Capture the cell that displays the provided text and extract its [X, Y] central coordinate. 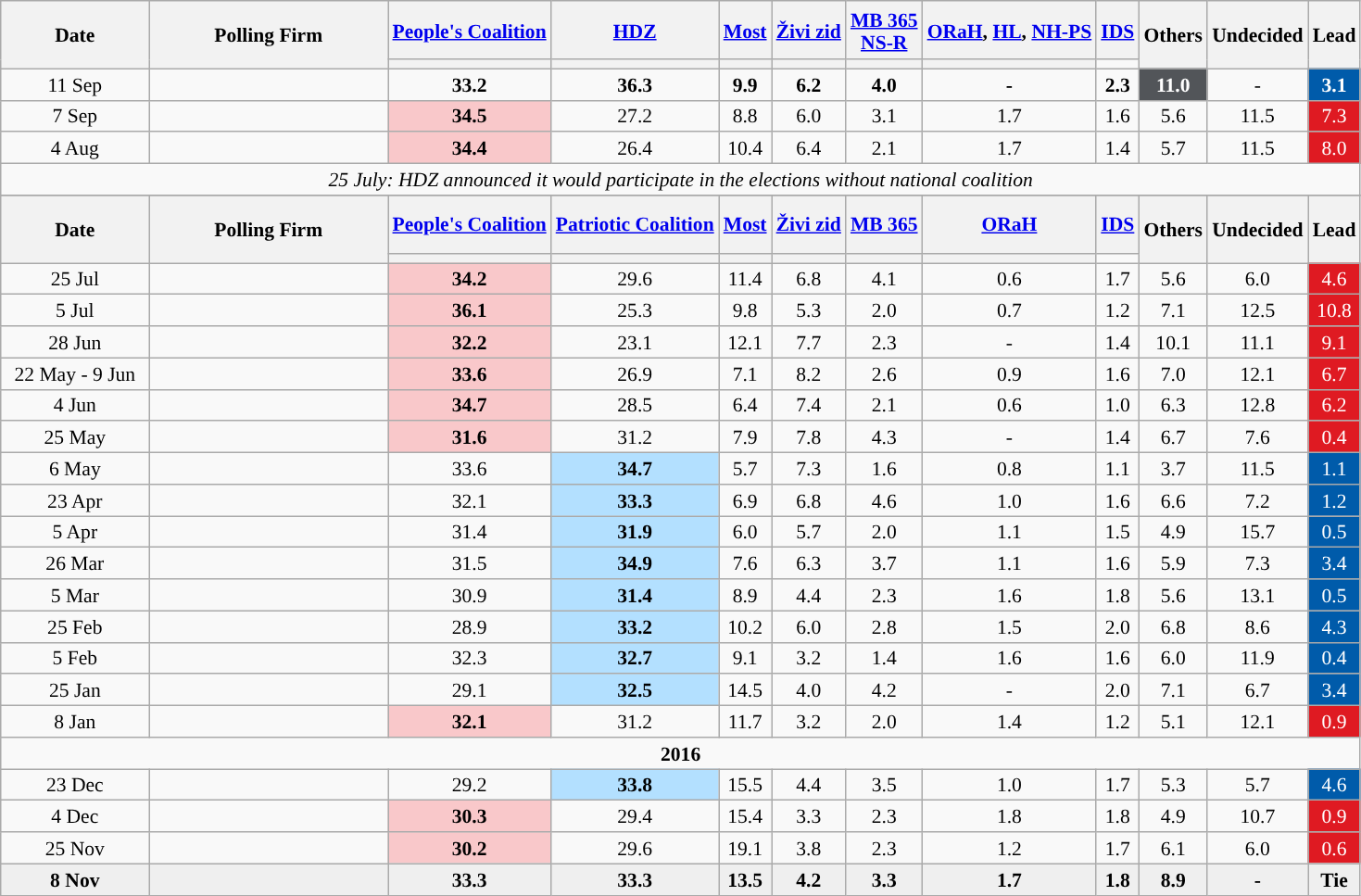
12.8 [1257, 405]
4 Dec [75, 816]
7.7 [809, 342]
25 Jan [75, 690]
29.4 [636, 816]
36.1 [469, 310]
4.1 [884, 279]
25 May [75, 437]
Patriotic Coalition [636, 224]
6.1 [1173, 848]
4 Jun [75, 405]
8 Jan [75, 722]
32.5 [636, 690]
14.5 [745, 690]
10.4 [745, 148]
5.9 [1173, 563]
26 Mar [75, 563]
12.5 [1257, 310]
HDZ [636, 30]
6 May [75, 469]
MB 365 [884, 224]
10.1 [1173, 342]
31.6 [469, 437]
29.2 [469, 785]
25 Jul [75, 279]
10.2 [745, 626]
5 Mar [75, 595]
11.9 [1257, 658]
30.2 [469, 848]
2.8 [884, 626]
8.0 [1334, 148]
10.8 [1334, 310]
ORaH, HL, NH-PS [1010, 30]
34.5 [469, 116]
26.4 [636, 148]
11.1 [1257, 342]
8 Nov [75, 879]
5.1 [1173, 722]
4 Aug [75, 148]
22 May - 9 Jun [75, 373]
7.8 [809, 437]
15.4 [745, 816]
32.2 [469, 342]
3.8 [809, 848]
5 Jul [75, 310]
25 July: HDZ announced it would participate in the elections without national coalition [681, 180]
36.3 [636, 84]
28.9 [469, 626]
8.8 [745, 116]
31.9 [636, 532]
ORaH [1010, 224]
10.7 [1257, 816]
23.1 [636, 342]
26.9 [636, 373]
7.9 [745, 437]
8.2 [809, 373]
29.1 [469, 690]
MB 365NS-R [884, 30]
0.8 [1010, 469]
19.1 [745, 848]
5 Feb [75, 658]
32.3 [469, 658]
23 Apr [75, 500]
9.8 [745, 310]
0.7 [1010, 310]
34.4 [469, 148]
28 Jun [75, 342]
23 Dec [75, 785]
2.6 [884, 373]
11 Sep [75, 84]
3.5 [884, 785]
32.7 [636, 658]
25 Feb [75, 626]
13.1 [1257, 595]
34.9 [636, 563]
8.6 [1257, 626]
11.0 [1173, 84]
6.6 [1173, 500]
15.7 [1257, 532]
31.5 [469, 563]
2016 [681, 753]
15.5 [745, 785]
6.9 [745, 500]
30.3 [469, 816]
7.4 [809, 405]
7 Sep [75, 116]
30.9 [469, 595]
34.2 [469, 279]
Tie [1334, 879]
5 Apr [75, 532]
25.3 [636, 310]
27.2 [636, 116]
11.4 [745, 279]
11.7 [745, 722]
7.0 [1173, 373]
9.9 [745, 84]
28.5 [636, 405]
7.2 [1257, 500]
33.8 [636, 785]
25 Nov [75, 848]
13.5 [745, 879]
